From the cell containing the given text, extract its center point as (X, Y) coordinate. 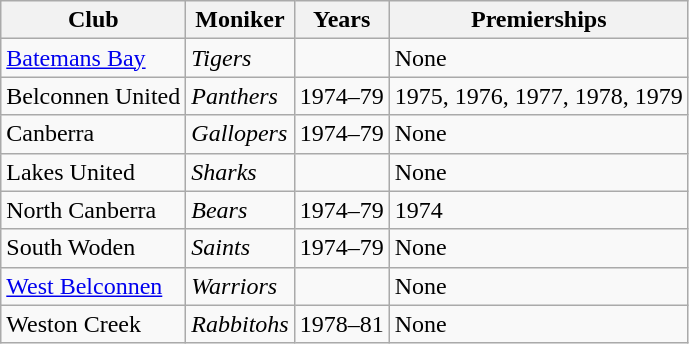
1975, 1976, 1977, 1978, 1979 (538, 96)
Sharks (240, 172)
Moniker (240, 20)
Canberra (94, 134)
Bears (240, 210)
Belconnen United (94, 96)
Tigers (240, 58)
Weston Creek (94, 324)
Years (342, 20)
Club (94, 20)
Gallopers (240, 134)
1974 (538, 210)
West Belconnen (94, 286)
1978–81 (342, 324)
Lakes United (94, 172)
Saints (240, 248)
North Canberra (94, 210)
Batemans Bay (94, 58)
Warriors (240, 286)
Premierships (538, 20)
South Woden (94, 248)
Panthers (240, 96)
Rabbitohs (240, 324)
